For the text-containing cell, return its midpoint in [x, y] coordinate format. 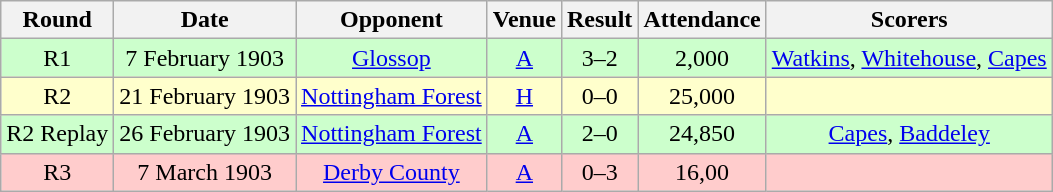
0–3 [599, 172]
Venue [524, 20]
R3 [58, 172]
Scorers [909, 20]
2,000 [702, 58]
Glossop [392, 58]
H [524, 96]
25,000 [702, 96]
7 March 1903 [205, 172]
Watkins, Whitehouse, Capes [909, 58]
Attendance [702, 20]
Date [205, 20]
21 February 1903 [205, 96]
Result [599, 20]
Capes, Baddeley [909, 134]
R1 [58, 58]
R2 [58, 96]
Round [58, 20]
16,00 [702, 172]
Opponent [392, 20]
R2 Replay [58, 134]
Derby County [392, 172]
0–0 [599, 96]
2–0 [599, 134]
26 February 1903 [205, 134]
7 February 1903 [205, 58]
3–2 [599, 58]
24,850 [702, 134]
